Extract the (x, y) coordinate from the center of the cell holding the provided text.  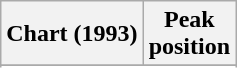
Peakposition (189, 34)
Chart (1993) (72, 34)
